Output the [x, y] coordinate of the center of the cell containing the given text.  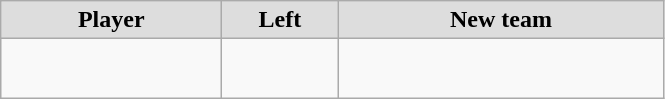
Left [280, 20]
New team [501, 20]
Player [112, 20]
